Return (X, Y) of the center of cell containing provided text 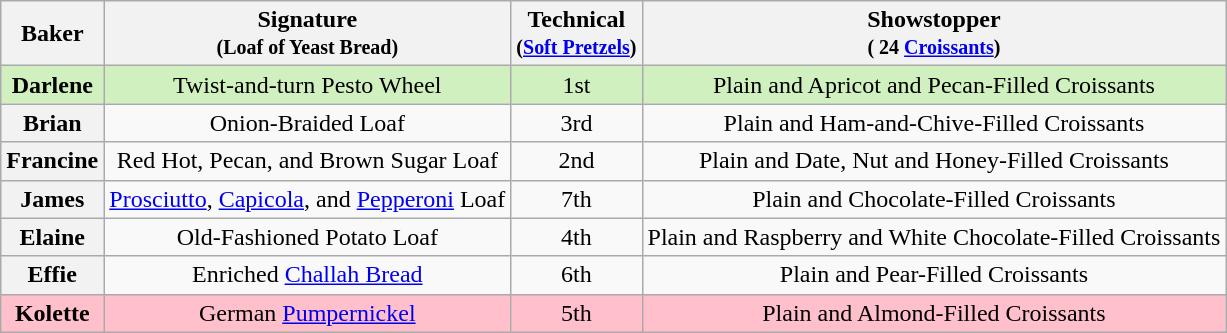
Onion-Braided Loaf (308, 123)
Brian (52, 123)
2nd (576, 161)
Plain and Date, Nut and Honey-Filled Croissants (934, 161)
Red Hot, Pecan, and Brown Sugar Loaf (308, 161)
Technical(Soft Pretzels) (576, 34)
1st (576, 85)
Twist-and-turn Pesto Wheel (308, 85)
Plain and Raspberry and White Chocolate-Filled Croissants (934, 237)
Old-Fashioned Potato Loaf (308, 237)
James (52, 199)
Effie (52, 275)
5th (576, 313)
6th (576, 275)
Prosciutto, Capicola, and Pepperoni Loaf (308, 199)
Plain and Ham-and-Chive-Filled Croissants (934, 123)
Showstopper( 24 Croissants) (934, 34)
Baker (52, 34)
Signature(Loaf of Yeast Bread) (308, 34)
Enriched Challah Bread (308, 275)
German Pumpernickel (308, 313)
Plain and Pear-Filled Croissants (934, 275)
Plain and Almond-Filled Croissants (934, 313)
Elaine (52, 237)
Plain and Apricot and Pecan-Filled Croissants (934, 85)
3rd (576, 123)
Francine (52, 161)
7th (576, 199)
Kolette (52, 313)
Plain and Chocolate-Filled Croissants (934, 199)
Darlene (52, 85)
4th (576, 237)
